For the text-containing cell, return its midpoint in (x, y) coordinate format. 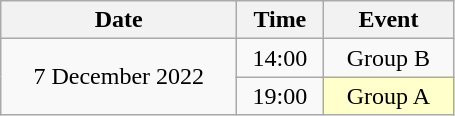
14:00 (280, 58)
Date (119, 20)
Group A (388, 96)
7 December 2022 (119, 77)
Event (388, 20)
19:00 (280, 96)
Group B (388, 58)
Time (280, 20)
